Return the [x, y] coordinate for the center point of the cell that contains the specified text.  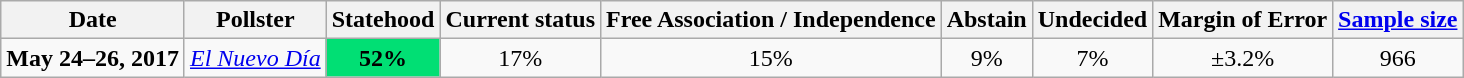
May 24–26, 2017 [93, 58]
Margin of Error [1243, 20]
Undecided [1092, 20]
±3.2% [1243, 58]
Statehood [383, 20]
Date [93, 20]
7% [1092, 58]
15% [772, 58]
El Nuevo Día [255, 58]
52% [383, 58]
9% [986, 58]
Current status [520, 20]
Free Association / Independence [772, 20]
Pollster [255, 20]
966 [1398, 58]
17% [520, 58]
Sample size [1398, 20]
Abstain [986, 20]
